Capture the cell that displays the provided text and extract its (X, Y) central coordinate. 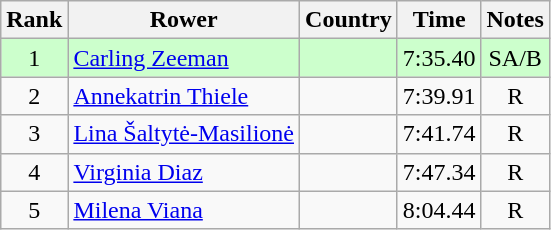
7:39.91 (439, 96)
7:35.40 (439, 58)
Virginia Diaz (184, 172)
7:47.34 (439, 172)
Time (439, 20)
7:41.74 (439, 134)
5 (34, 210)
3 (34, 134)
8:04.44 (439, 210)
Rower (184, 20)
Annekatrin Thiele (184, 96)
Country (349, 20)
1 (34, 58)
Lina Šaltytė-Masilionė (184, 134)
Rank (34, 20)
2 (34, 96)
4 (34, 172)
SA/B (515, 58)
Notes (515, 20)
Carling Zeeman (184, 58)
Milena Viana (184, 210)
